Output the [X, Y] coordinate of the center of the cell containing the given text.  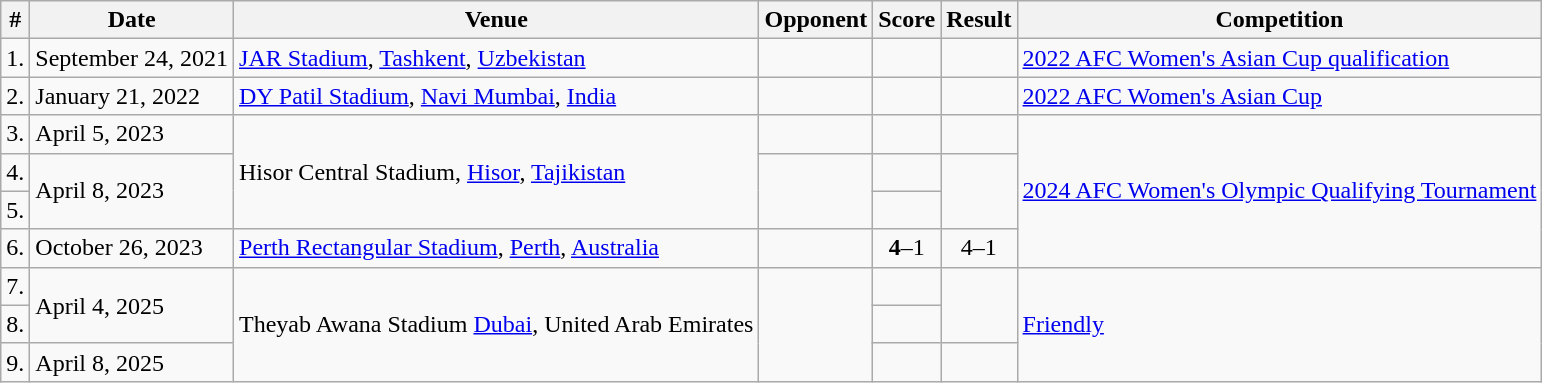
April 5, 2023 [132, 134]
April 4, 2025 [132, 305]
Friendly [1280, 324]
Hisor Central Stadium, Hisor, Tajikistan [496, 172]
9. [16, 362]
JAR Stadium, Tashkent, Uzbekistan [496, 58]
January 21, 2022 [132, 96]
Score [907, 20]
5. [16, 210]
8. [16, 324]
Theyab Awana Stadium Dubai, United Arab Emirates [496, 324]
2024 AFC Women's Olympic Qualifying Tournament [1280, 191]
DY Patil Stadium, Navi Mumbai, India [496, 96]
Result [979, 20]
April 8, 2025 [132, 362]
Perth Rectangular Stadium, Perth, Australia [496, 248]
# [16, 20]
3. [16, 134]
Date [132, 20]
Venue [496, 20]
6. [16, 248]
September 24, 2021 [132, 58]
1. [16, 58]
April 8, 2023 [132, 191]
2022 AFC Women's Asian Cup qualification [1280, 58]
2. [16, 96]
4. [16, 172]
Opponent [816, 20]
7. [16, 286]
October 26, 2023 [132, 248]
Competition [1280, 20]
2022 AFC Women's Asian Cup [1280, 96]
